Scan for the cell matching the given text and deliver its (X, Y) coordinate at center. 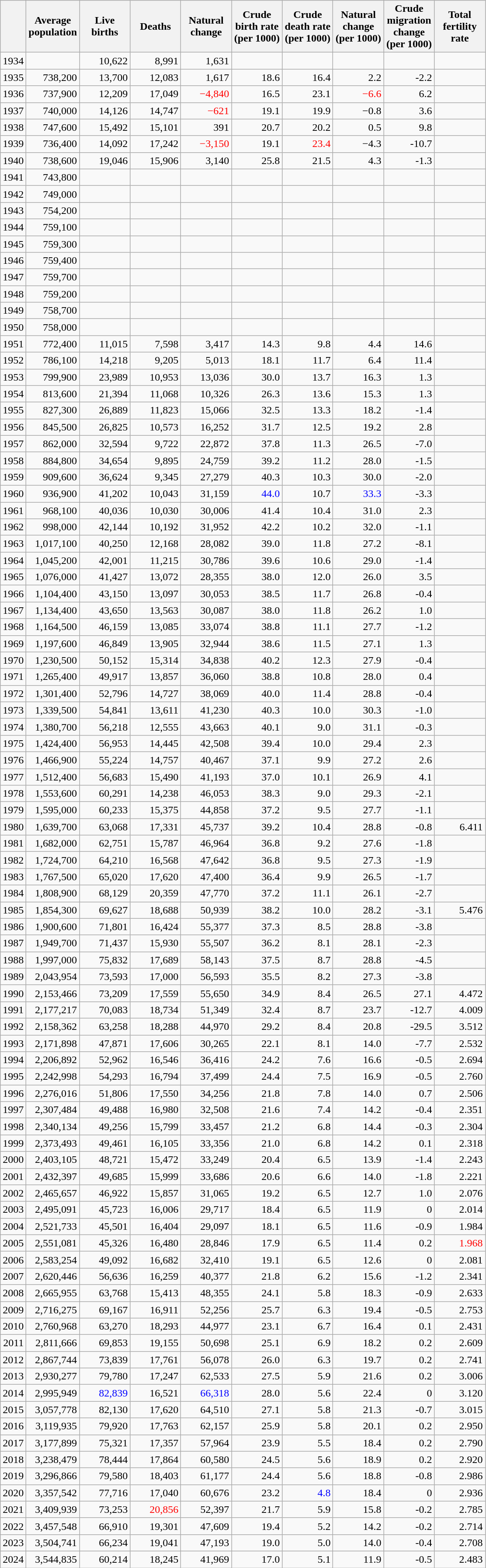
33.3 (358, 493)
57,964 (206, 1443)
1986 (13, 927)
66,318 (206, 1393)
1,424,400 (53, 743)
11.3 (308, 444)
2005 (13, 1243)
22.1 (257, 1043)
758,700 (53, 311)
2,153,466 (53, 993)
1974 (13, 727)
2006 (13, 1260)
34,838 (206, 660)
-12.7 (409, 1010)
19,301 (156, 1526)
8,991 (156, 61)
66,234 (105, 1543)
13.9 (358, 1160)
23.9 (257, 1443)
39.4 (257, 743)
2,403,105 (53, 1160)
52,796 (105, 693)
32.0 (358, 527)
15,375 (156, 810)
9,345 (156, 477)
-10.7 (409, 144)
13.7 (308, 377)
41,202 (105, 493)
2,307,484 (53, 1110)
759,400 (53, 261)
14,747 (156, 111)
-2.7 (409, 893)
Total fertility rate (460, 26)
-1.7 (409, 877)
3.120 (460, 1393)
15.8 (358, 1509)
33,356 (206, 1143)
-3.3 (409, 493)
813,600 (53, 394)
1,265,400 (53, 677)
2011 (13, 1343)
17,000 (156, 976)
21,394 (105, 394)
47,400 (206, 877)
2.753 (460, 1309)
1968 (13, 627)
4.4 (358, 344)
2017 (13, 1443)
35.5 (257, 976)
3.015 (460, 1410)
26.8 (358, 594)
54,293 (105, 1077)
41.4 (257, 511)
16.6 (358, 1060)
20.7 (257, 127)
28.2 (358, 910)
3.006 (460, 1376)
6.9 (308, 1343)
79,920 (105, 1426)
11.6 (358, 1226)
1940 (13, 161)
1945 (13, 244)
28,355 (206, 577)
2002 (13, 1193)
17.9 (257, 1243)
30,786 (206, 560)
26.2 (358, 610)
71,437 (105, 943)
1962 (13, 527)
−6.6 (358, 94)
15,314 (156, 660)
3,417 (206, 344)
64,510 (206, 1410)
12.6 (358, 1260)
12.7 (358, 1193)
19,041 (156, 1543)
19.9 (308, 111)
44,970 (206, 1026)
29,097 (206, 1226)
7.8 (308, 1093)
13,036 (206, 377)
1,808,900 (53, 893)
9,895 (156, 460)
30,087 (206, 610)
16,480 (156, 1243)
16,521 (156, 1393)
2.790 (460, 1443)
1964 (13, 560)
1955 (13, 410)
45,723 (105, 1210)
49,685 (105, 1176)
3,296,866 (53, 1476)
7.4 (308, 1110)
28,082 (206, 544)
909,600 (53, 477)
1,017,100 (53, 544)
23.2 (257, 1493)
1939 (13, 144)
37,499 (206, 1077)
19,155 (156, 1343)
18.8 (358, 1476)
14.6 (409, 344)
772,400 (53, 344)
4.8 (308, 1493)
12.0 (308, 577)
2020 (13, 1493)
32,594 (105, 444)
1959 (13, 477)
2012 (13, 1360)
25.7 (257, 1309)
16.3 (358, 377)
1993 (13, 1043)
5.2 (308, 1526)
17,247 (156, 1376)
62,751 (105, 843)
14,238 (156, 794)
4.009 (460, 1010)
8.5 (308, 927)
45,501 (105, 1226)
2001 (13, 1176)
21.2 (257, 1127)
2,465,657 (53, 1193)
23.4 (308, 144)
63,768 (105, 1293)
1,724,700 (53, 860)
1937 (13, 111)
2.708 (460, 1543)
30.3 (358, 710)
1946 (13, 261)
1973 (13, 710)
6.6 (308, 1176)
17.0 (257, 1559)
17,864 (156, 1459)
69,167 (105, 1309)
46,922 (105, 1193)
2,373,493 (53, 1143)
33,457 (206, 1127)
27.6 (358, 843)
1990 (13, 993)
1971 (13, 677)
2007 (13, 1276)
32,944 (206, 644)
27,279 (206, 477)
26.1 (358, 893)
27.9 (358, 660)
2.532 (460, 1043)
15,472 (156, 1160)
27.5 (257, 1376)
10.7 (308, 493)
13.6 (308, 394)
10,043 (156, 493)
2,716,275 (53, 1309)
32,508 (206, 1110)
46,964 (206, 843)
1,339,500 (53, 710)
2019 (13, 1476)
2.341 (460, 1276)
22,872 (206, 444)
1947 (13, 277)
-8.1 (409, 544)
22.4 (358, 1393)
1,104,400 (53, 594)
2,171,898 (53, 1043)
2003 (13, 1210)
20.4 (257, 1160)
1960 (13, 493)
15.6 (358, 1276)
17,550 (156, 1093)
11,015 (105, 344)
49,917 (105, 677)
3,504,741 (53, 1543)
16,105 (156, 1143)
1,595,000 (53, 810)
5,013 (206, 360)
-7.7 (409, 1043)
884,800 (53, 460)
26,889 (105, 410)
42,144 (105, 527)
49,256 (105, 1127)
1,230,500 (53, 660)
7.5 (308, 1077)
39.0 (257, 544)
14,727 (156, 693)
51,806 (105, 1093)
41,193 (206, 777)
69,853 (105, 1343)
48,355 (206, 1293)
18,688 (156, 910)
7.6 (308, 1060)
16,259 (156, 1276)
32,410 (206, 1260)
Average population (53, 26)
2.936 (460, 1493)
2,043,954 (53, 976)
18.3 (358, 1293)
1989 (13, 976)
−4,840 (206, 94)
1988 (13, 960)
1.984 (460, 1226)
3,409,939 (53, 1509)
1,045,200 (53, 560)
31,159 (206, 493)
1,380,700 (53, 727)
44,977 (206, 1326)
1965 (13, 577)
31,065 (206, 1193)
2,811,666 (53, 1343)
11,068 (156, 394)
19.7 (358, 1360)
2,760,968 (53, 1326)
56,683 (105, 777)
−621 (206, 111)
2,242,998 (53, 1077)
36,060 (206, 677)
44,858 (206, 810)
1.968 (460, 1243)
Crude birth rate (per 1000) (257, 26)
16,980 (156, 1110)
14.4 (358, 1127)
10,030 (156, 511)
-7.0 (409, 444)
Natural change (206, 26)
13,085 (156, 627)
1967 (13, 610)
1992 (13, 1026)
754,200 (53, 210)
759,300 (53, 244)
39.6 (257, 560)
17,331 (156, 827)
1,512,400 (53, 777)
61,177 (206, 1476)
4.472 (460, 993)
3.5 (409, 577)
15,413 (156, 1293)
70,083 (105, 1010)
737,900 (53, 94)
20.6 (257, 1176)
78,444 (105, 1459)
-3.1 (409, 910)
38.2 (257, 910)
11.2 (308, 460)
18,734 (156, 1010)
2.714 (460, 1526)
17,761 (156, 1360)
2008 (13, 1293)
2,665,955 (53, 1293)
37.1 (257, 760)
-0.7 (409, 1410)
759,200 (53, 294)
1972 (13, 693)
743,800 (53, 177)
1950 (13, 327)
64,210 (105, 860)
2,995,949 (53, 1393)
2.243 (460, 1160)
-1.0 (409, 710)
2,495,091 (53, 1210)
58,143 (206, 960)
2.694 (460, 1060)
40.2 (257, 660)
26.3 (257, 394)
2014 (13, 1393)
38.3 (257, 794)
17,606 (156, 1043)
1977 (13, 777)
16,424 (156, 927)
1948 (13, 294)
33,249 (206, 1160)
26.9 (358, 777)
1981 (13, 843)
5.5 (308, 1443)
16,404 (156, 1226)
10,953 (156, 377)
79,780 (105, 1376)
48,721 (105, 1160)
3,457,548 (53, 1526)
49,092 (105, 1260)
-2.1 (409, 794)
−4.3 (358, 144)
2.318 (460, 1143)
12,168 (156, 544)
18.9 (358, 1459)
21.3 (358, 1410)
41,969 (206, 1559)
33,686 (206, 1176)
1970 (13, 660)
799,900 (53, 377)
73,209 (105, 993)
8.2 (308, 976)
1,639,700 (53, 827)
1,767,500 (53, 877)
15,066 (206, 410)
49,461 (105, 1143)
63,068 (105, 827)
10,326 (206, 394)
10.1 (308, 777)
10.3 (308, 477)
2.633 (460, 1293)
2016 (13, 1426)
68,129 (105, 893)
62,533 (206, 1376)
9.2 (308, 843)
−3,150 (206, 144)
30,006 (206, 511)
2,276,016 (53, 1093)
47,193 (206, 1543)
73,253 (105, 1509)
55,507 (206, 943)
2022 (13, 1526)
3,357,542 (53, 1493)
827,300 (53, 410)
38.5 (257, 594)
15,787 (156, 843)
2.351 (460, 1110)
18,245 (156, 1559)
2009 (13, 1309)
21.0 (257, 1143)
46,849 (105, 644)
21.7 (257, 1509)
73,593 (105, 976)
47,871 (105, 1043)
740,000 (53, 111)
17,689 (156, 960)
6.411 (460, 827)
16,006 (156, 1210)
34.9 (257, 993)
43,663 (206, 727)
-29.5 (409, 1026)
28.1 (358, 943)
2021 (13, 1509)
2024 (13, 1559)
1,949,700 (53, 943)
3,177,899 (53, 1443)
1,197,600 (53, 644)
13,072 (156, 577)
10.2 (308, 527)
17,559 (156, 993)
2.304 (460, 1127)
1,900,600 (53, 927)
1987 (13, 943)
44.0 (257, 493)
2.785 (460, 1509)
7,598 (156, 344)
19.0 (257, 1543)
2,583,254 (53, 1260)
1,301,400 (53, 693)
Live births (105, 26)
71,801 (105, 927)
2.014 (460, 1210)
40,467 (206, 760)
1966 (13, 594)
2023 (13, 1543)
55,224 (105, 760)
1969 (13, 644)
1935 (13, 77)
20.2 (308, 127)
29.0 (358, 560)
15,999 (156, 1176)
5.0 (308, 1543)
1,553,600 (53, 794)
2.081 (460, 1260)
-4.5 (409, 960)
2,158,362 (53, 1026)
738,600 (53, 161)
77,716 (105, 1493)
1994 (13, 1060)
16,682 (156, 1260)
3.512 (460, 1026)
1,466,900 (53, 760)
11,823 (156, 410)
1982 (13, 860)
36.4 (257, 877)
43,150 (105, 594)
1979 (13, 810)
759,100 (53, 227)
37.8 (257, 444)
17,357 (156, 1443)
32.5 (257, 410)
15,857 (156, 1193)
Crude death rate (per 1000) (308, 26)
16.9 (358, 1077)
20.1 (358, 1426)
51,349 (206, 1010)
40,036 (105, 511)
36,624 (105, 477)
1,854,300 (53, 910)
40.1 (257, 727)
1938 (13, 127)
1985 (13, 910)
23.7 (358, 1010)
46,053 (206, 794)
968,100 (53, 511)
749,000 (53, 194)
42,508 (206, 743)
50,152 (105, 660)
16,252 (206, 427)
49,488 (105, 1110)
2000 (13, 1160)
Deaths (156, 26)
18,288 (156, 1026)
2.8 (409, 427)
24.5 (257, 1459)
14,126 (105, 111)
1936 (13, 94)
15,906 (156, 161)
1983 (13, 877)
-1.9 (409, 860)
4.1 (409, 777)
50,939 (206, 910)
56,953 (105, 743)
43,650 (105, 610)
758,000 (53, 327)
30,265 (206, 1043)
2018 (13, 1459)
16,794 (156, 1077)
38,069 (206, 693)
2,521,733 (53, 1226)
2,432,397 (53, 1176)
2.920 (460, 1459)
13,700 (105, 77)
-2.3 (409, 943)
1995 (13, 1077)
34,256 (206, 1093)
1997 (13, 1110)
1963 (13, 544)
12.5 (308, 427)
1942 (13, 194)
31.7 (257, 427)
18,293 (156, 1326)
79,580 (105, 1476)
63,258 (105, 1026)
1,997,000 (53, 960)
47,770 (206, 893)
14,092 (105, 144)
60,676 (206, 1493)
41,230 (206, 710)
2.6 (409, 760)
1,134,400 (53, 610)
1980 (13, 827)
13,097 (156, 594)
1,617 (206, 77)
31.0 (358, 511)
14.3 (257, 344)
2.431 (460, 1326)
25.1 (257, 1343)
1975 (13, 743)
42,001 (105, 560)
1996 (13, 1093)
45,737 (206, 827)
25.8 (257, 161)
9,722 (156, 444)
1953 (13, 377)
60,291 (105, 794)
40,250 (105, 544)
786,100 (53, 360)
18.6 (257, 77)
845,500 (53, 427)
747,600 (53, 127)
−0.8 (358, 111)
738,200 (53, 77)
24,759 (206, 460)
30,053 (206, 594)
37.5 (257, 960)
11.5 (308, 644)
2,206,892 (53, 1060)
52,962 (105, 1060)
14,445 (156, 743)
2.506 (460, 1093)
33,074 (206, 627)
1991 (13, 1010)
391 (206, 127)
82,130 (105, 1410)
29.3 (358, 794)
10.6 (308, 560)
50,698 (206, 1343)
2004 (13, 1226)
-2.2 (409, 77)
2013 (13, 1376)
15,930 (156, 943)
1944 (13, 227)
10,622 (105, 61)
24.2 (257, 1060)
29.4 (358, 743)
29,717 (206, 1210)
17,242 (156, 144)
17,049 (156, 94)
9,205 (156, 360)
1957 (13, 444)
-2.0 (409, 477)
37.3 (257, 927)
60,580 (206, 1459)
2.483 (460, 1559)
-1.5 (409, 460)
13,857 (156, 677)
1952 (13, 360)
6.4 (358, 360)
12,083 (156, 77)
2,620,446 (53, 1276)
15,799 (156, 1127)
56,593 (206, 976)
40.0 (257, 693)
69,627 (105, 910)
45,326 (105, 1243)
56,218 (105, 727)
82,839 (105, 1393)
2.741 (460, 1360)
1,076,000 (53, 577)
15,101 (156, 127)
1958 (13, 460)
4.3 (358, 161)
13,611 (156, 710)
65,020 (105, 877)
1976 (13, 760)
2,867,744 (53, 1360)
25.9 (257, 1426)
936,900 (53, 493)
41,427 (105, 577)
52,256 (206, 1309)
46,159 (105, 627)
1941 (13, 177)
31,952 (206, 527)
2.950 (460, 1426)
19,046 (105, 161)
0.5 (358, 127)
759,700 (53, 277)
52,397 (206, 1509)
37.0 (257, 777)
60,214 (105, 1559)
1961 (13, 511)
60,233 (105, 810)
15.3 (358, 394)
3,544,835 (53, 1559)
34,654 (105, 460)
42.2 (257, 527)
23,989 (105, 377)
2,930,277 (53, 1376)
2,177,217 (53, 1010)
56,078 (206, 1360)
36,416 (206, 1060)
62,157 (206, 1426)
2,551,081 (53, 1243)
1,631 (206, 61)
32.4 (257, 1010)
55,377 (206, 927)
17,763 (156, 1426)
1,682,000 (53, 843)
26,825 (105, 427)
16,546 (156, 1060)
1998 (13, 1127)
20,856 (156, 1509)
28,846 (206, 1243)
14,218 (105, 360)
13.3 (308, 410)
2,340,134 (53, 1127)
10,573 (156, 427)
736,400 (53, 144)
24.1 (257, 1293)
5.476 (460, 910)
75,832 (105, 960)
55,650 (206, 993)
6.7 (308, 1326)
2.076 (460, 1193)
31.1 (358, 727)
12,555 (156, 727)
1999 (13, 1143)
1934 (13, 61)
1,164,500 (53, 627)
2.221 (460, 1176)
15,490 (156, 777)
17,040 (156, 1493)
66,910 (105, 1526)
2.760 (460, 1077)
38.6 (257, 644)
20,359 (156, 893)
1978 (13, 794)
12,209 (105, 94)
1984 (13, 893)
2.986 (460, 1476)
3,119,935 (53, 1426)
16.5 (257, 94)
10,192 (156, 527)
Natural change (per 1000) (358, 26)
54,841 (105, 710)
40,377 (206, 1276)
1954 (13, 394)
47,609 (206, 1526)
18,403 (156, 1476)
2015 (13, 1410)
2.609 (460, 1343)
3.6 (409, 111)
16,568 (156, 860)
13,905 (156, 644)
20.8 (358, 1026)
1951 (13, 344)
Crude migration change (per 1000) (409, 26)
-1.3 (409, 161)
5.1 (308, 1559)
1943 (13, 210)
3,238,479 (53, 1459)
47,642 (206, 860)
16,911 (156, 1309)
2010 (13, 1326)
56,636 (105, 1276)
36.2 (257, 943)
15,492 (105, 127)
63,270 (105, 1326)
1956 (13, 427)
3,140 (206, 161)
862,000 (53, 444)
10.8 (308, 677)
73,839 (105, 1360)
12.3 (308, 660)
3,057,778 (53, 1410)
21.5 (308, 161)
1949 (13, 311)
75,321 (105, 1443)
11,215 (156, 560)
13,563 (156, 610)
998,000 (53, 527)
29.2 (257, 1026)
2.2 (358, 77)
0.7 (409, 1093)
14,757 (156, 760)
0.4 (409, 677)
